Capture the cell that displays the provided text and extract its (X, Y) central coordinate. 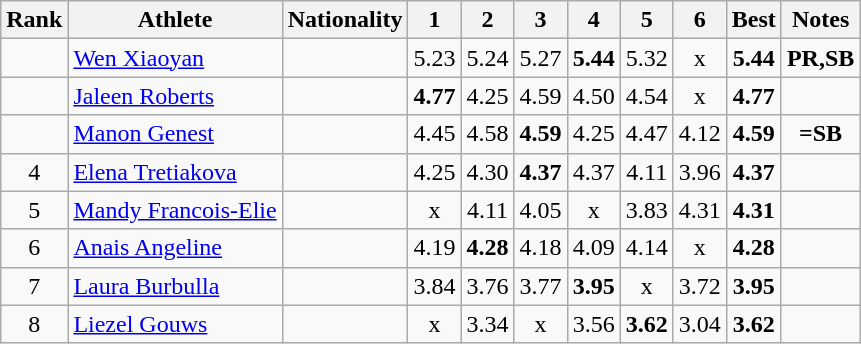
Nationality (345, 20)
4.45 (434, 134)
Mandy Francois-Elie (175, 210)
4.14 (646, 248)
Jaleen Roberts (175, 96)
4.19 (434, 248)
Wen Xiaoyan (175, 58)
3.04 (700, 324)
=SB (820, 134)
Best (754, 20)
4.30 (488, 172)
4.50 (594, 96)
Liezel Gouws (175, 324)
PR,SB (820, 58)
3 (540, 20)
5.23 (434, 58)
Anais Angeline (175, 248)
8 (34, 324)
3.77 (540, 286)
2 (488, 20)
Manon Genest (175, 134)
4.05 (540, 210)
7 (34, 286)
1 (434, 20)
3.34 (488, 324)
Rank (34, 20)
Athlete (175, 20)
3.56 (594, 324)
Elena Tretiakova (175, 172)
4.54 (646, 96)
3.83 (646, 210)
4.12 (700, 134)
4.18 (540, 248)
4.09 (594, 248)
3.76 (488, 286)
Notes (820, 20)
4.47 (646, 134)
5.24 (488, 58)
Laura Burbulla (175, 286)
5.32 (646, 58)
3.84 (434, 286)
3.72 (700, 286)
3.96 (700, 172)
5.27 (540, 58)
4.58 (488, 134)
